Return (X, Y) of the center of cell containing provided text 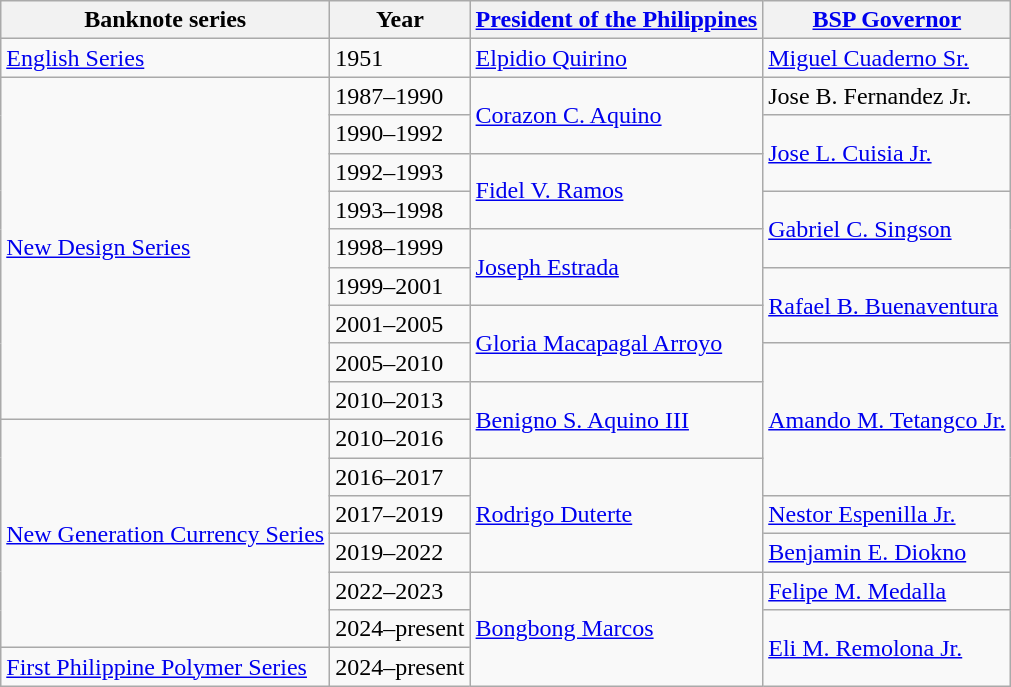
1987–1990 (400, 96)
2005–2010 (400, 362)
2010–2016 (400, 438)
2017–2019 (400, 515)
Year (400, 20)
Bongbong Marcos (616, 629)
President of the Philippines (616, 20)
English Series (166, 58)
1998–1999 (400, 248)
Amando M. Tetangco Jr. (887, 419)
New Design Series (166, 248)
Benjamin E. Diokno (887, 553)
First Philippine Polymer Series (166, 667)
1992–1993 (400, 172)
1951 (400, 58)
Felipe M. Medalla (887, 591)
New Generation Currency Series (166, 533)
Gloria Macapagal Arroyo (616, 343)
Benigno S. Aquino III (616, 419)
Miguel Cuaderno Sr. (887, 58)
2022–2023 (400, 591)
Rodrigo Duterte (616, 515)
2001–2005 (400, 324)
Banknote series (166, 20)
Jose L. Cuisia Jr. (887, 153)
Gabriel C. Singson (887, 229)
Joseph Estrada (616, 267)
2010–2013 (400, 400)
Jose B. Fernandez Jr. (887, 96)
Corazon C. Aquino (616, 115)
BSP Governor (887, 20)
Fidel V. Ramos (616, 191)
1990–1992 (400, 134)
2019–2022 (400, 553)
Eli M. Remolona Jr. (887, 648)
2016–2017 (400, 477)
Rafael B. Buenaventura (887, 305)
Nestor Espenilla Jr. (887, 515)
1993–1998 (400, 210)
Elpidio Quirino (616, 58)
1999–2001 (400, 286)
